Locate the cell with the specified text and output its [x, y] center coordinate. 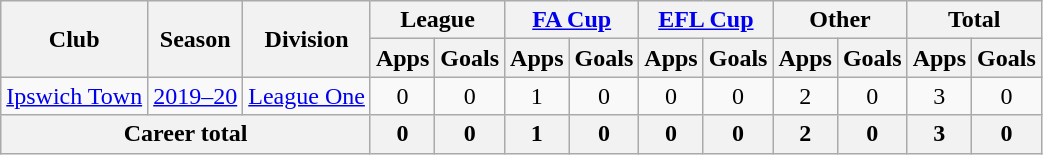
Ipswich Town [74, 96]
Total [974, 20]
Division [307, 39]
Club [74, 39]
League One [307, 96]
Career total [186, 134]
League [437, 20]
Other [840, 20]
FA Cup [572, 20]
EFL Cup [706, 20]
Season [196, 39]
2019–20 [196, 96]
